Determine the [x, y] coordinate at the center of the cell enclosing the given text.  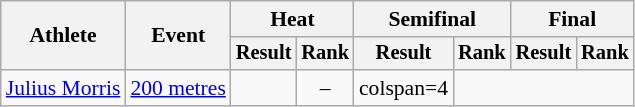
Julius Morris [64, 88]
– [325, 88]
Semifinal [432, 19]
Heat [292, 19]
Final [572, 19]
Athlete [64, 36]
Event [178, 36]
colspan=4 [404, 88]
200 metres [178, 88]
